Return the [x, y] coordinate for the center point of the cell that contains the specified text.  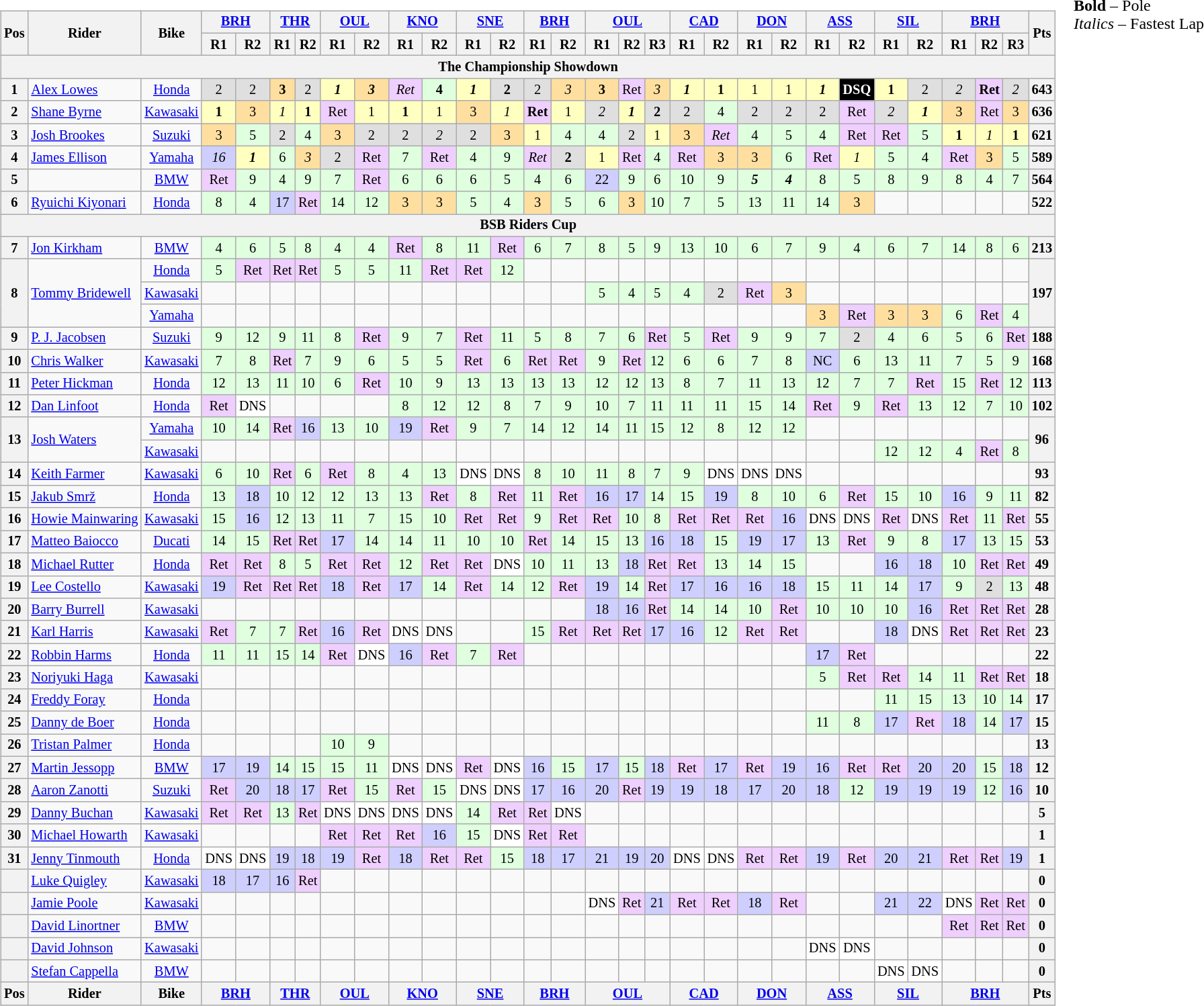
26 [14, 745]
Martin Jessopp [85, 768]
Lee Costello [85, 587]
Danny Buchan [85, 813]
Josh Brookes [85, 135]
31 [14, 858]
Tristan Palmer [85, 745]
30 [14, 835]
213 [1042, 248]
102 [1042, 406]
636 [1042, 112]
Freddy Foray [85, 700]
Jenny Tinmouth [85, 858]
Shane Byrne [85, 112]
Robbin Harms [85, 655]
DSQ [857, 90]
The Championship Showdown [528, 67]
Jakub Smrž [85, 496]
53 [1042, 542]
Howie Mainwaring [85, 519]
564 [1042, 180]
Karl Harris [85, 632]
NC [822, 361]
Tommy Bridewell [85, 293]
Jon Kirkham [85, 248]
Peter Hickman [85, 383]
Matteo Baiocco [85, 542]
James Ellison [85, 158]
621 [1042, 135]
522 [1042, 203]
Michael Rutter [85, 564]
27 [14, 768]
David Johnson [85, 949]
Danny de Boer [85, 723]
643 [1042, 90]
24 [14, 700]
188 [1042, 338]
29 [14, 813]
Dan Linfoot [85, 406]
82 [1042, 496]
Jamie Poole [85, 903]
Barry Burrell [85, 610]
Stefan Cappella [85, 971]
48 [1042, 587]
Chris Walker [85, 361]
Luke Quigley [85, 881]
David Linortner [85, 926]
55 [1042, 519]
25 [14, 723]
93 [1042, 474]
197 [1042, 293]
96 [1042, 439]
49 [1042, 564]
589 [1042, 158]
Alex Lowes [85, 90]
113 [1042, 383]
Ryuichi Kiyonari [85, 203]
P. J. Jacobsen [85, 338]
Michael Howarth [85, 835]
Noriyuki Haga [85, 678]
BSB Riders Cup [528, 226]
Josh Waters [85, 439]
Ducati [171, 542]
Aaron Zanotti [85, 790]
Keith Farmer [85, 474]
168 [1042, 361]
